Determine the [x, y] coordinate at the center of the cell enclosing the given text.  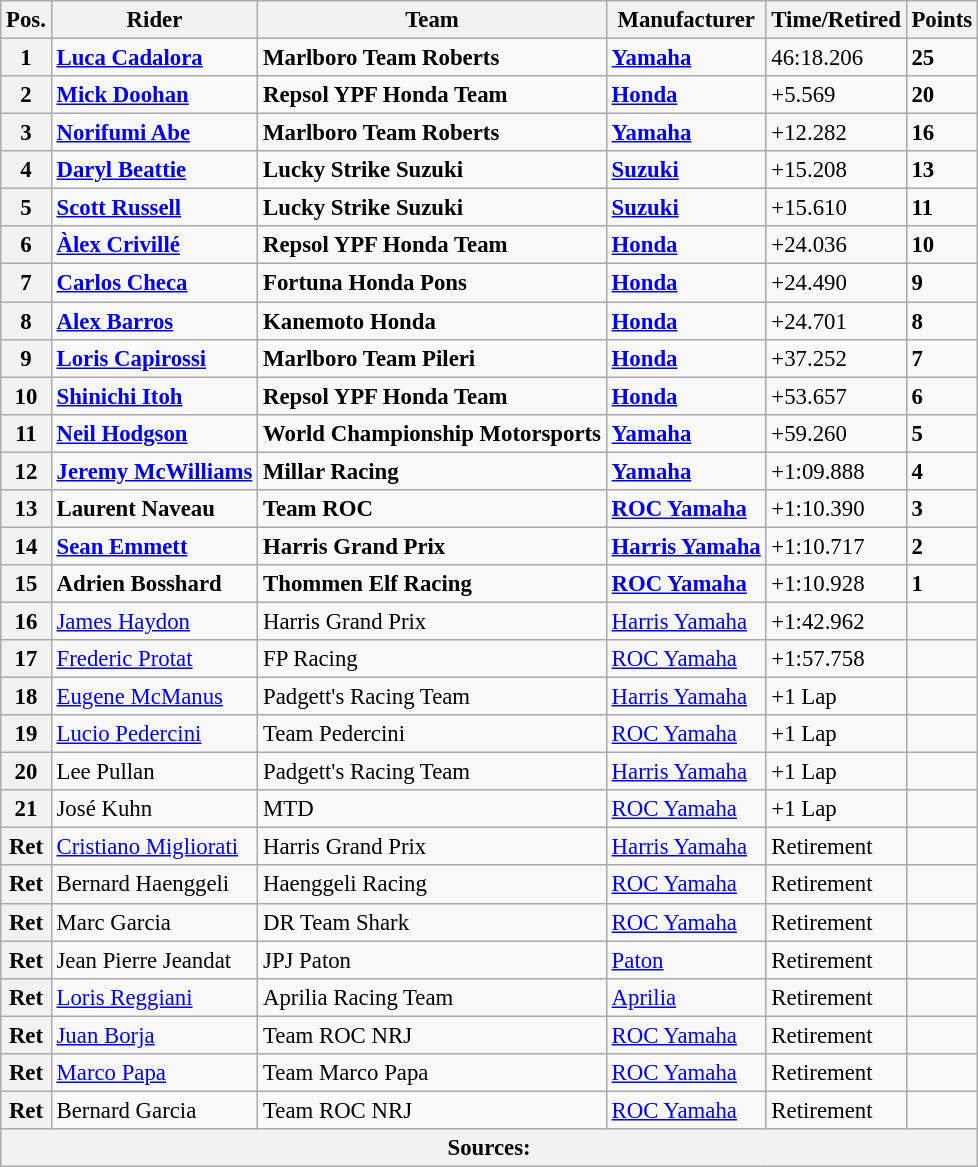
José Kuhn [154, 809]
Rider [154, 20]
Sean Emmett [154, 546]
+1:10.717 [836, 546]
Eugene McManus [154, 697]
25 [942, 58]
12 [26, 471]
+12.282 [836, 133]
Laurent Naveau [154, 509]
Cristiano Migliorati [154, 847]
FP Racing [432, 659]
+1:42.962 [836, 621]
Shinichi Itoh [154, 396]
JPJ Paton [432, 960]
+1:10.928 [836, 584]
DR Team Shark [432, 922]
+37.252 [836, 358]
Lee Pullan [154, 772]
Team [432, 20]
+53.657 [836, 396]
Time/Retired [836, 20]
46:18.206 [836, 58]
Aprilia [686, 997]
+1:57.758 [836, 659]
Bernard Garcia [154, 1110]
Haenggeli Racing [432, 885]
MTD [432, 809]
+24.701 [836, 321]
+15.208 [836, 170]
Manufacturer [686, 20]
Marco Papa [154, 1073]
19 [26, 734]
Kanemoto Honda [432, 321]
15 [26, 584]
Loris Reggiani [154, 997]
Paton [686, 960]
21 [26, 809]
Àlex Crivillé [154, 245]
Luca Cadalora [154, 58]
Mick Doohan [154, 95]
+24.490 [836, 283]
17 [26, 659]
Scott Russell [154, 208]
Jean Pierre Jeandat [154, 960]
Neil Hodgson [154, 433]
Alex Barros [154, 321]
Team Marco Papa [432, 1073]
Carlos Checa [154, 283]
+15.610 [836, 208]
+59.260 [836, 433]
Adrien Bosshard [154, 584]
Juan Borja [154, 1035]
Fortuna Honda Pons [432, 283]
Millar Racing [432, 471]
+1:09.888 [836, 471]
Pos. [26, 20]
Points [942, 20]
14 [26, 546]
Frederic Protat [154, 659]
Team ROC [432, 509]
Marc Garcia [154, 922]
Lucio Pedercini [154, 734]
Thommen Elf Racing [432, 584]
+5.569 [836, 95]
Bernard Haenggeli [154, 885]
+1:10.390 [836, 509]
Loris Capirossi [154, 358]
Norifumi Abe [154, 133]
+24.036 [836, 245]
Jeremy McWilliams [154, 471]
Marlboro Team Pileri [432, 358]
James Haydon [154, 621]
Aprilia Racing Team [432, 997]
World Championship Motorsports [432, 433]
Sources: [490, 1148]
Daryl Beattie [154, 170]
18 [26, 697]
Team Pedercini [432, 734]
